Return the (x, y) coordinate for the center point of the cell that contains the specified text.  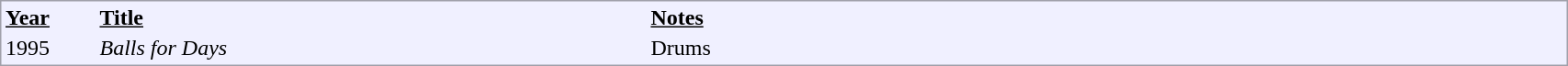
Balls for Days (373, 49)
Year (50, 17)
Notes (1106, 17)
Title (373, 17)
Drums (1106, 49)
1995 (50, 49)
